Pinpoint the cell where the given text exists, returning its [x, y] midpoint coordinate. 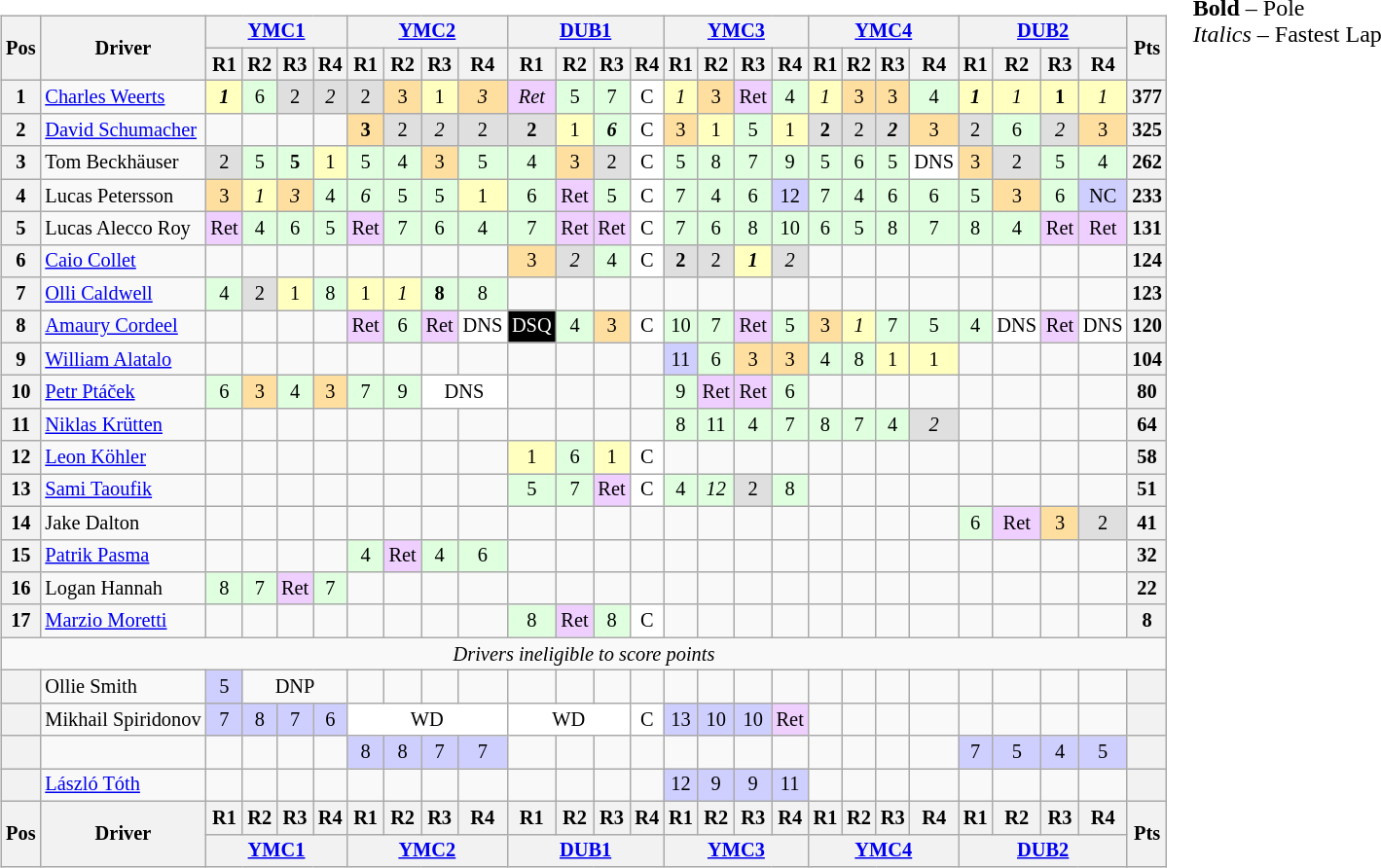
104 [1146, 359]
Jake Dalton [123, 523]
377 [1146, 97]
262 [1146, 163]
124 [1146, 261]
William Alatalo [123, 359]
64 [1146, 425]
Lucas Alecco Roy [123, 229]
Drivers ineligible to score points [584, 654]
325 [1146, 130]
DSQ [531, 327]
Lucas Petersson [123, 196]
120 [1146, 327]
Sami Taoufik [123, 490]
Mikhail Spiridonov [123, 719]
Caio Collet [123, 261]
Patrik Pasma [123, 556]
László Tóth [123, 785]
41 [1146, 523]
16 [20, 589]
Ollie Smith [123, 687]
Niklas Krütten [123, 425]
David Schumacher [123, 130]
Logan Hannah [123, 589]
14 [20, 523]
Leon Köhler [123, 457]
123 [1146, 294]
17 [20, 621]
51 [1146, 490]
22 [1146, 589]
Olli Caldwell [123, 294]
Amaury Cordeel [123, 327]
58 [1146, 457]
32 [1146, 556]
131 [1146, 229]
Tom Beckhäuser [123, 163]
80 [1146, 392]
15 [20, 556]
Petr Ptáček [123, 392]
NC [1103, 196]
Charles Weerts [123, 97]
DNP [294, 687]
233 [1146, 196]
Marzio Moretti [123, 621]
